Scan for the cell matching the given text and deliver its [x, y] coordinate at center. 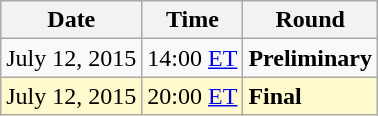
20:00 ET [192, 96]
Date [72, 20]
Preliminary [310, 58]
Time [192, 20]
Round [310, 20]
Final [310, 96]
14:00 ET [192, 58]
